Detect which cell encompasses the target text, then output its [x, y] center coordinate. 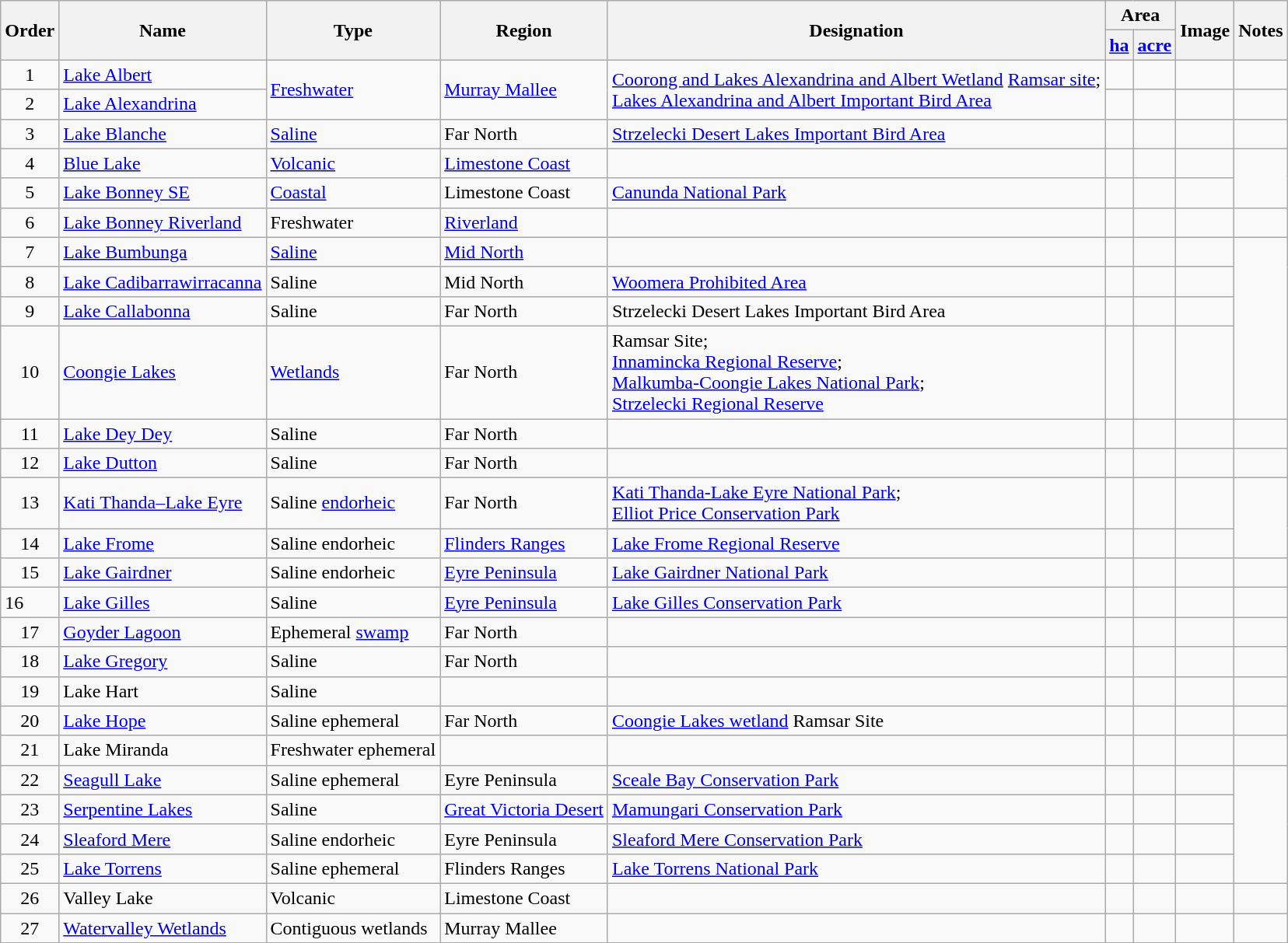
26 [30, 898]
1 [30, 75]
Lake Gilles Conservation Park [856, 602]
Coongie Lakes [163, 372]
Name [163, 30]
Great Victoria Desert [524, 809]
8 [30, 281]
6 [30, 222]
Lake Bonney Riverland [163, 222]
9 [30, 311]
Image [1206, 30]
5 [30, 193]
22 [30, 780]
Riverland [524, 222]
Lake Callabonna [163, 311]
ha [1119, 45]
Woomera Prohibited Area [856, 281]
Lake Hope [163, 721]
Region [524, 30]
Sceale Bay Conservation Park [856, 780]
Order [30, 30]
3 [30, 134]
Lake Miranda [163, 750]
Kati Thanda-Lake Eyre National Park;Elliot Price Conservation Park [856, 504]
Lake Torrens National Park [856, 868]
Lake Bumbunga [163, 252]
Lake Gairdner National Park [856, 573]
Mamungari Conservation Park [856, 809]
Serpentine Lakes [163, 809]
Lake Cadibarrawirracanna [163, 281]
Lake Dutton [163, 463]
10 [30, 372]
24 [30, 839]
7 [30, 252]
Lake Torrens [163, 868]
25 [30, 868]
Area [1140, 16]
Type [353, 30]
Notes [1261, 30]
Ephemeral swamp [353, 632]
Lake Gilles [163, 602]
Lake Alexandrina [163, 104]
Freshwater ephemeral [353, 750]
Coongie Lakes wetland Ramsar Site [856, 721]
Lake Gairdner [163, 573]
Lake Albert [163, 75]
Wetlands [353, 372]
23 [30, 809]
Designation [856, 30]
Lake Frome [163, 543]
14 [30, 543]
15 [30, 573]
2 [30, 104]
16 [30, 602]
Ramsar Site;Innamincka Regional Reserve;Malkumba-Coongie Lakes National Park;Strzelecki Regional Reserve [856, 372]
Sleaford Mere [163, 839]
Lake Dey Dey [163, 433]
Kati Thanda–Lake Eyre [163, 504]
Blue Lake [163, 163]
Goyder Lagoon [163, 632]
20 [30, 721]
Lake Hart [163, 691]
Lake Blanche [163, 134]
Coorong and Lakes Alexandrina and Albert Wetland Ramsar site;Lakes Alexandrina and Albert Important Bird Area [856, 89]
21 [30, 750]
acre [1154, 45]
Lake Gregory [163, 662]
Sleaford Mere Conservation Park [856, 839]
17 [30, 632]
19 [30, 691]
Coastal [353, 193]
27 [30, 927]
Contiguous wetlands [353, 927]
Seagull Lake [163, 780]
18 [30, 662]
4 [30, 163]
13 [30, 504]
Valley Lake [163, 898]
Lake Frome Regional Reserve [856, 543]
12 [30, 463]
Watervalley Wetlands [163, 927]
Canunda National Park [856, 193]
11 [30, 433]
Lake Bonney SE [163, 193]
